From the cell containing the given text, extract its center point as (X, Y) coordinate. 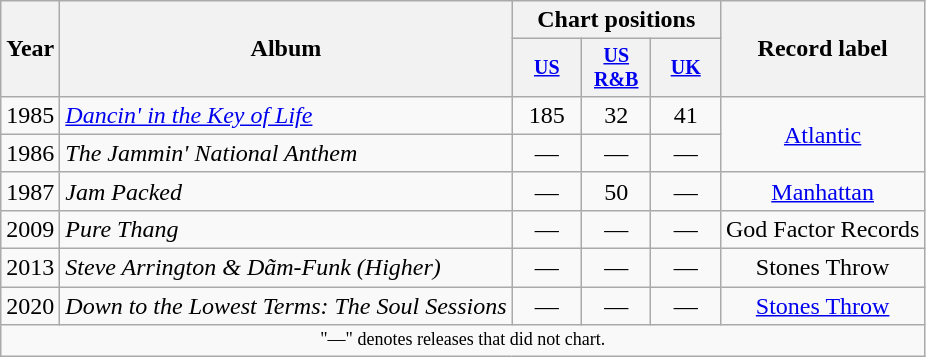
Atlantic (822, 134)
Dancin' in the Key of Life (286, 115)
1985 (30, 115)
Jam Packed (286, 191)
US R&B (616, 68)
185 (546, 115)
1986 (30, 153)
The Jammin' National Anthem (286, 153)
"—" denotes releases that did not chart. (463, 340)
Pure Thang (286, 229)
Year (30, 49)
2013 (30, 268)
1987 (30, 191)
Down to the Lowest Terms: The Soul Sessions (286, 306)
US (546, 68)
2020 (30, 306)
32 (616, 115)
Album (286, 49)
UK (686, 68)
Chart positions (616, 20)
God Factor Records (822, 229)
2009 (30, 229)
Steve Arrington & Dãm-Funk (Higher) (286, 268)
Manhattan (822, 191)
41 (686, 115)
Record label (822, 49)
50 (616, 191)
